Extract the [X, Y] coordinate from the center of the cell holding the provided text.  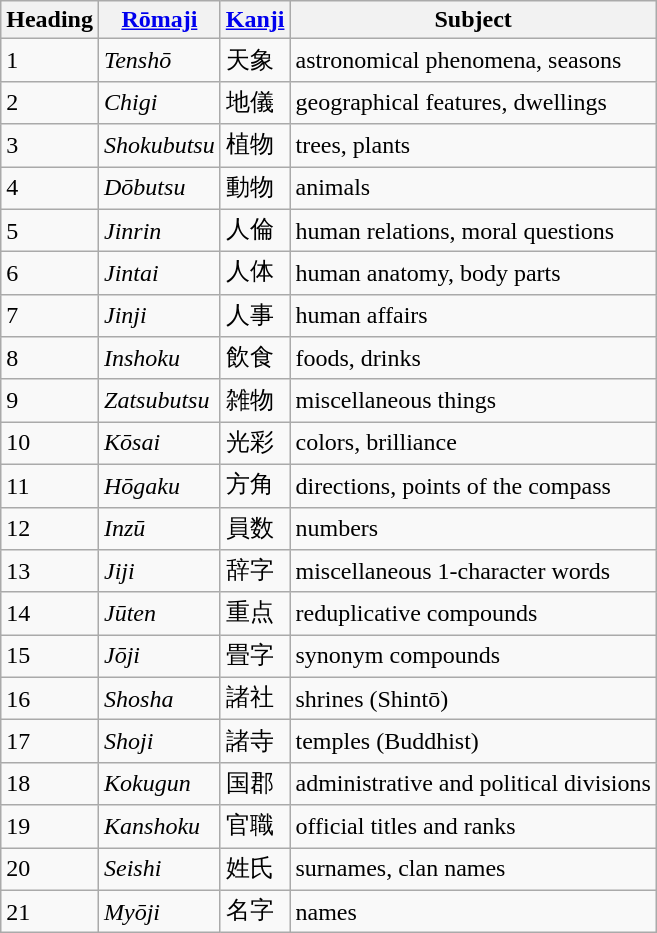
Shokubutsu [160, 146]
動物 [255, 188]
Tenshō [160, 60]
human relations, moral questions [473, 230]
numbers [473, 528]
6 [50, 274]
17 [50, 742]
21 [50, 912]
Heading [50, 20]
員数 [255, 528]
Jintai [160, 274]
human affairs [473, 316]
official titles and ranks [473, 826]
飲食 [255, 358]
19 [50, 826]
12 [50, 528]
8 [50, 358]
Jinji [160, 316]
天象 [255, 60]
1 [50, 60]
名字 [255, 912]
miscellaneous things [473, 400]
国郡 [255, 784]
human anatomy, body parts [473, 274]
Kōsai [160, 444]
geographical features, dwellings [473, 102]
諸社 [255, 698]
shrines (Shintō) [473, 698]
Kanshoku [160, 826]
Rōmaji [160, 20]
10 [50, 444]
官職 [255, 826]
Myōji [160, 912]
畳字 [255, 656]
directions, points of the compass [473, 486]
foods, drinks [473, 358]
18 [50, 784]
5 [50, 230]
16 [50, 698]
trees, plants [473, 146]
Subject [473, 20]
15 [50, 656]
地儀 [255, 102]
reduplicative compounds [473, 614]
Kokugun [160, 784]
Kanji [255, 20]
Jōji [160, 656]
植物 [255, 146]
人事 [255, 316]
人倫 [255, 230]
雑物 [255, 400]
animals [473, 188]
astronomical phenomena, seasons [473, 60]
重点 [255, 614]
administrative and political divisions [473, 784]
colors, brilliance [473, 444]
3 [50, 146]
13 [50, 572]
方角 [255, 486]
Jiji [160, 572]
人体 [255, 274]
9 [50, 400]
names [473, 912]
Jūten [160, 614]
Inzū [160, 528]
Shosha [160, 698]
Seishi [160, 870]
Hōgaku [160, 486]
20 [50, 870]
surnames, clan names [473, 870]
14 [50, 614]
Chigi [160, 102]
Shoji [160, 742]
諸寺 [255, 742]
4 [50, 188]
synonym compounds [473, 656]
光彩 [255, 444]
Dōbutsu [160, 188]
Inshoku [160, 358]
辞字 [255, 572]
Zatsubutsu [160, 400]
7 [50, 316]
2 [50, 102]
11 [50, 486]
姓氏 [255, 870]
Jinrin [160, 230]
miscellaneous 1-character words [473, 572]
temples (Buddhist) [473, 742]
